Locate the cell with the specified text and output its (X, Y) center coordinate. 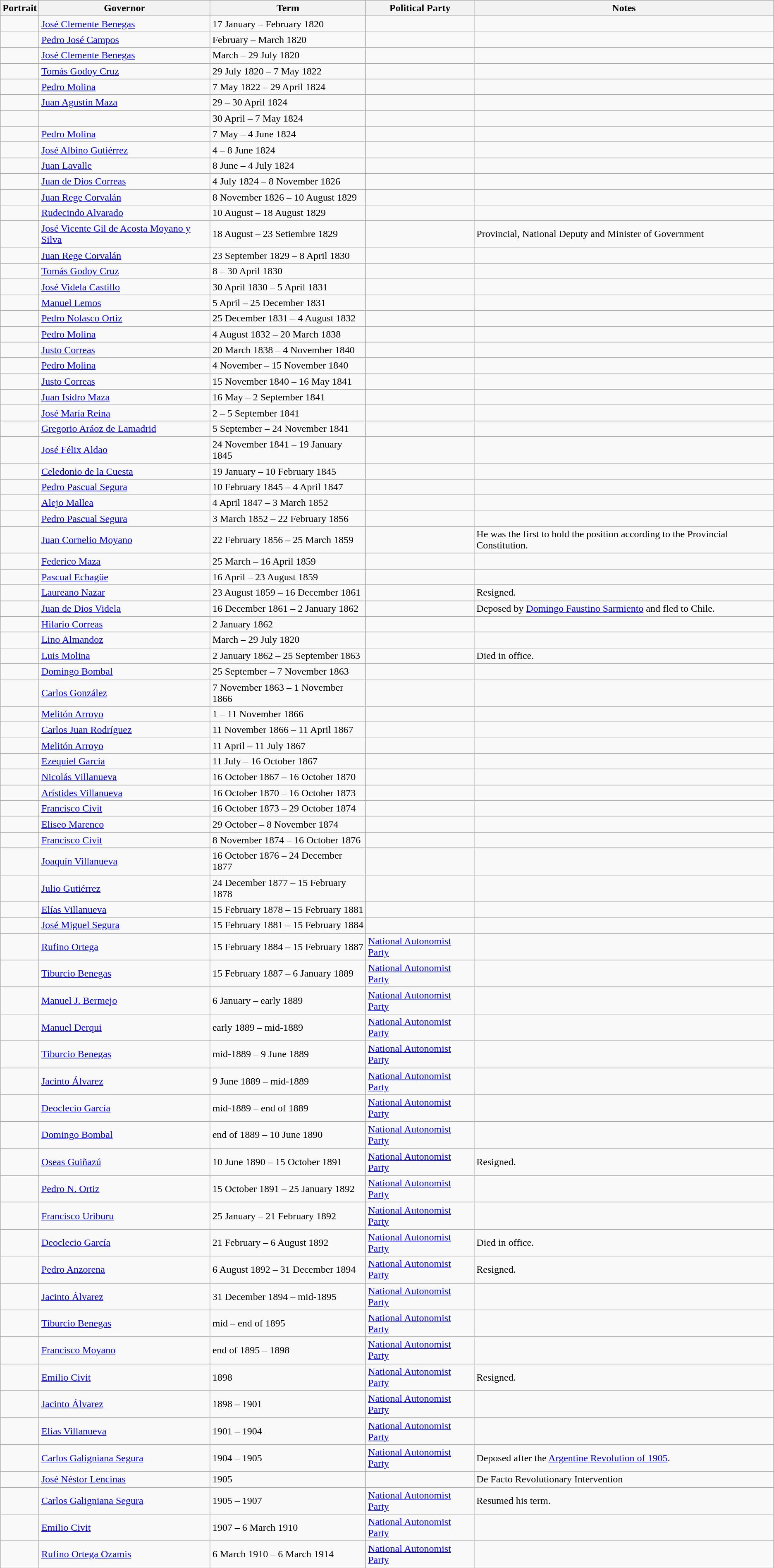
23 September 1829 – 8 April 1830 (288, 256)
Joaquín Villanueva (124, 861)
4 April 1847 – 3 March 1852 (288, 503)
Juan Cornelio Moyano (124, 540)
2 January 1862 (288, 624)
30 April – 7 May 1824 (288, 118)
17 January – February 1820 (288, 24)
José Félix Aldao (124, 450)
25 March – 16 April 1859 (288, 561)
16 December 1861 – 2 January 1862 (288, 608)
10 August – 18 August 1829 (288, 213)
Pedro José Campos (124, 40)
Eliseo Marenco (124, 824)
Oseas Guiñazú (124, 1162)
6 March 1910 – 6 March 1914 (288, 1554)
Laureano Nazar (124, 593)
early 1889 – mid-1889 (288, 1027)
1907 – 6 March 1910 (288, 1528)
Juan Agustín Maza (124, 103)
4 August 1832 – 20 March 1838 (288, 334)
Luis Molina (124, 656)
Celedonio de la Cuesta (124, 471)
Deposed after the Argentine Revolution of 1905. (624, 1458)
4 July 1824 – 8 November 1826 (288, 181)
16 October 1870 – 16 October 1873 (288, 793)
Carlos González (124, 692)
He was the first to hold the position according to the Provincial Constitution. (624, 540)
10 June 1890 – 15 October 1891 (288, 1162)
Portrait (20, 8)
Julio Gutiérrez (124, 888)
Provincial, National Deputy and Minister of Government (624, 234)
16 October 1873 – 29 October 1874 (288, 809)
9 June 1889 – mid-1889 (288, 1081)
1898 (288, 1377)
22 February 1856 – 25 March 1859 (288, 540)
8 – 30 April 1830 (288, 271)
25 December 1831 – 4 August 1832 (288, 318)
4 – 8 June 1824 (288, 150)
19 January – 10 February 1845 (288, 471)
Hilario Correas (124, 624)
end of 1895 – 1898 (288, 1350)
7 May – 4 June 1824 (288, 134)
mid-1889 – 9 June 1889 (288, 1054)
8 June – 4 July 1824 (288, 165)
Juan de Dios Correas (124, 181)
Pedro N. Ortiz (124, 1189)
5 April – 25 December 1831 (288, 303)
De Facto Revolutionary Intervention (624, 1479)
Term (288, 8)
Notes (624, 8)
1904 – 1905 (288, 1458)
18 August – 23 Setiembre 1829 (288, 234)
15 February 1881 – 15 February 1884 (288, 925)
16 October 1876 – 24 December 1877 (288, 861)
Manuel Derqui (124, 1027)
29 – 30 April 1824 (288, 103)
15 October 1891 – 25 January 1892 (288, 1189)
23 August 1859 – 16 December 1861 (288, 593)
4 November – 15 November 1840 (288, 366)
2 January 1862 – 25 September 1863 (288, 656)
Lino Almandoz (124, 640)
15 February 1884 – 15 February 1887 (288, 946)
29 July 1820 – 7 May 1822 (288, 71)
José Miguel Segura (124, 925)
Manuel Lemos (124, 303)
February – March 1820 (288, 40)
24 November 1841 – 19 January 1845 (288, 450)
8 November 1874 – 16 October 1876 (288, 840)
Federico Maza (124, 561)
7 November 1863 – 1 November 1866 (288, 692)
5 September – 24 November 1841 (288, 429)
31 December 1894 – mid-1895 (288, 1296)
Rufino Ortega (124, 946)
11 April – 11 July 1867 (288, 746)
Resumed his term. (624, 1501)
1905 (288, 1479)
mid – end of 1895 (288, 1324)
Juan Isidro Maza (124, 397)
José Vicente Gil de Acosta Moyano y Silva (124, 234)
Juan Lavalle (124, 165)
1 – 11 November 1866 (288, 714)
1901 – 1904 (288, 1431)
29 October – 8 November 1874 (288, 824)
Juan de Dios Videla (124, 608)
8 November 1826 – 10 August 1829 (288, 197)
José Videla Castillo (124, 287)
11 November 1866 – 11 April 1867 (288, 730)
25 September – 7 November 1863 (288, 671)
Ezequiel García (124, 761)
mid-1889 – end of 1889 (288, 1108)
3 March 1852 – 22 February 1856 (288, 519)
15 February 1887 – 6 January 1889 (288, 974)
Alejo Mallea (124, 503)
Deposed by Domingo Faustino Sarmiento and fled to Chile. (624, 608)
José Albino Gutiérrez (124, 150)
Political Party (420, 8)
2 – 5 September 1841 (288, 413)
Gregorio Aráoz de Lamadrid (124, 429)
11 July – 16 October 1867 (288, 761)
Manuel J. Bermejo (124, 1000)
6 August 1892 – 31 December 1894 (288, 1270)
7 May 1822 – 29 April 1824 (288, 87)
16 April – 23 August 1859 (288, 577)
Francisco Uriburu (124, 1216)
15 November 1840 – 16 May 1841 (288, 381)
Pascual Echagüe (124, 577)
16 May – 2 September 1841 (288, 397)
30 April 1830 – 5 April 1831 (288, 287)
José María Reina (124, 413)
Arístides Villanueva (124, 793)
Carlos Juan Rodríguez (124, 730)
Francisco Moyano (124, 1350)
1898 – 1901 (288, 1404)
25 January – 21 February 1892 (288, 1216)
Pedro Anzorena (124, 1270)
Rudecindo Alvarado (124, 213)
21 February – 6 August 1892 (288, 1242)
16 October 1867 – 16 October 1870 (288, 777)
José Néstor Lencinas (124, 1479)
Pedro Nolasco Ortiz (124, 318)
Rufino Ortega Ozamis (124, 1554)
end of 1889 – 10 June 1890 (288, 1135)
Governor (124, 8)
1905 – 1907 (288, 1501)
10 February 1845 – 4 April 1847 (288, 487)
6 January – early 1889 (288, 1000)
20 March 1838 – 4 November 1840 (288, 350)
24 December 1877 – 15 February 1878 (288, 888)
Nicolás Villanueva (124, 777)
15 February 1878 – 15 February 1881 (288, 910)
